Capture the cell that displays the provided text and extract its (X, Y) central coordinate. 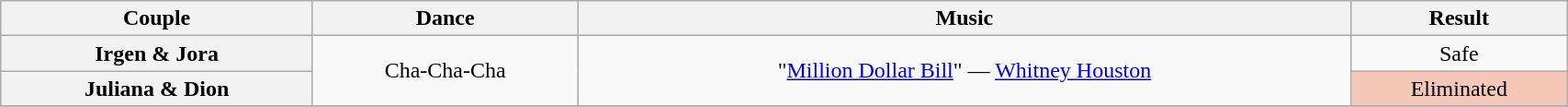
Couple (157, 18)
Result (1459, 18)
Irgen & Jora (157, 53)
Eliminated (1459, 89)
Cha-Cha-Cha (445, 71)
"Million Dollar Bill" — Whitney Houston (964, 71)
Music (964, 18)
Safe (1459, 53)
Juliana & Dion (157, 89)
Dance (445, 18)
